Scan for the cell matching the given text and deliver its [x, y] coordinate at center. 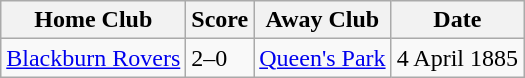
4 April 1885 [457, 58]
Score [220, 20]
Queen's Park [322, 58]
Away Club [322, 20]
Home Club [94, 20]
Date [457, 20]
2–0 [220, 58]
Blackburn Rovers [94, 58]
